Search for the cell housing the specified text and yield its [X, Y] center coordinate. 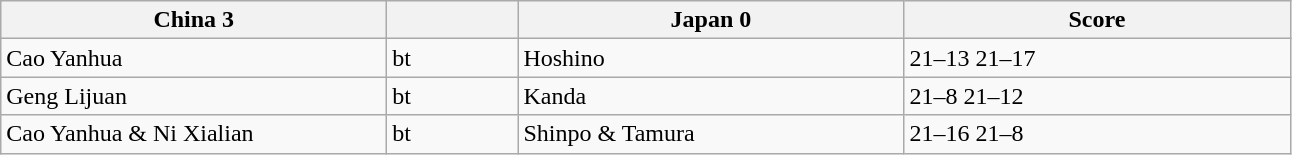
21–13 21–17 [1097, 58]
Geng Lijuan [194, 96]
Score [1097, 20]
Kanda [711, 96]
21–8 21–12 [1097, 96]
Hoshino [711, 58]
Japan 0 [711, 20]
Shinpo & Tamura [711, 134]
Cao Yanhua & Ni Xialian [194, 134]
Cao Yanhua [194, 58]
21–16 21–8 [1097, 134]
China 3 [194, 20]
